Pinpoint the cell where the given text exists, returning its (X, Y) midpoint coordinate. 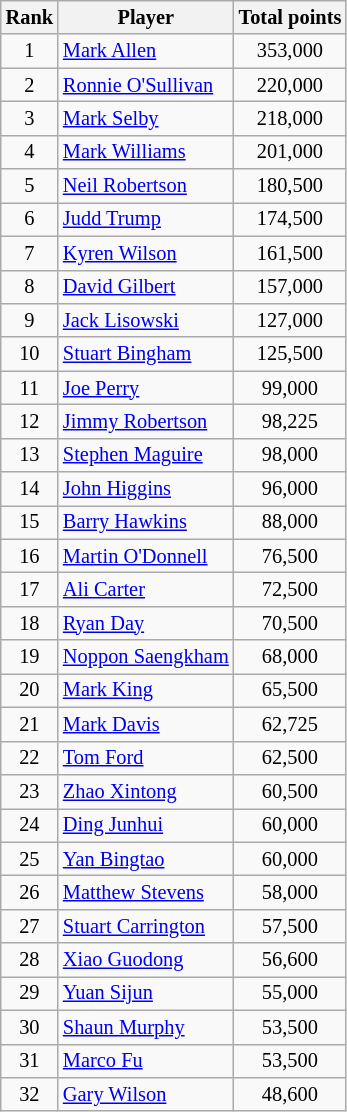
20 (30, 690)
56,600 (290, 960)
72,500 (290, 589)
57,500 (290, 926)
5 (30, 186)
18 (30, 623)
Rank (30, 17)
76,500 (290, 556)
68,000 (290, 657)
Mark Allen (146, 51)
Mark Selby (146, 118)
8 (30, 287)
Barry Hawkins (146, 522)
98,225 (290, 421)
2 (30, 85)
10 (30, 354)
25 (30, 859)
1 (30, 51)
Matthew Stevens (146, 892)
30 (30, 1027)
62,500 (290, 758)
Marco Fu (146, 1061)
Xiao Guodong (146, 960)
Gary Wilson (146, 1094)
Neil Robertson (146, 186)
John Higgins (146, 489)
13 (30, 455)
Mark King (146, 690)
Kyren Wilson (146, 253)
Ali Carter (146, 589)
12 (30, 421)
Tom Ford (146, 758)
Yuan Sijun (146, 993)
4 (30, 152)
98,000 (290, 455)
David Gilbert (146, 287)
Jack Lisowski (146, 320)
157,000 (290, 287)
24 (30, 825)
62,725 (290, 724)
16 (30, 556)
88,000 (290, 522)
31 (30, 1061)
55,000 (290, 993)
Stephen Maguire (146, 455)
218,000 (290, 118)
70,500 (290, 623)
127,000 (290, 320)
161,500 (290, 253)
28 (30, 960)
14 (30, 489)
Mark Davis (146, 724)
Total points (290, 17)
Stuart Carrington (146, 926)
Noppon Saengkham (146, 657)
11 (30, 388)
21 (30, 724)
9 (30, 320)
17 (30, 589)
65,500 (290, 690)
7 (30, 253)
29 (30, 993)
201,000 (290, 152)
353,000 (290, 51)
Ryan Day (146, 623)
3 (30, 118)
48,600 (290, 1094)
6 (30, 219)
19 (30, 657)
174,500 (290, 219)
Player (146, 17)
125,500 (290, 354)
180,500 (290, 186)
22 (30, 758)
220,000 (290, 85)
Ronnie O'Sullivan (146, 85)
Martin O'Donnell (146, 556)
26 (30, 892)
99,000 (290, 388)
27 (30, 926)
Stuart Bingham (146, 354)
Yan Bingtao (146, 859)
Mark Williams (146, 152)
Jimmy Robertson (146, 421)
60,500 (290, 791)
Zhao Xintong (146, 791)
Shaun Murphy (146, 1027)
23 (30, 791)
96,000 (290, 489)
58,000 (290, 892)
Judd Trump (146, 219)
Joe Perry (146, 388)
Ding Junhui (146, 825)
32 (30, 1094)
15 (30, 522)
